Return (X, Y) of the center of cell containing provided text 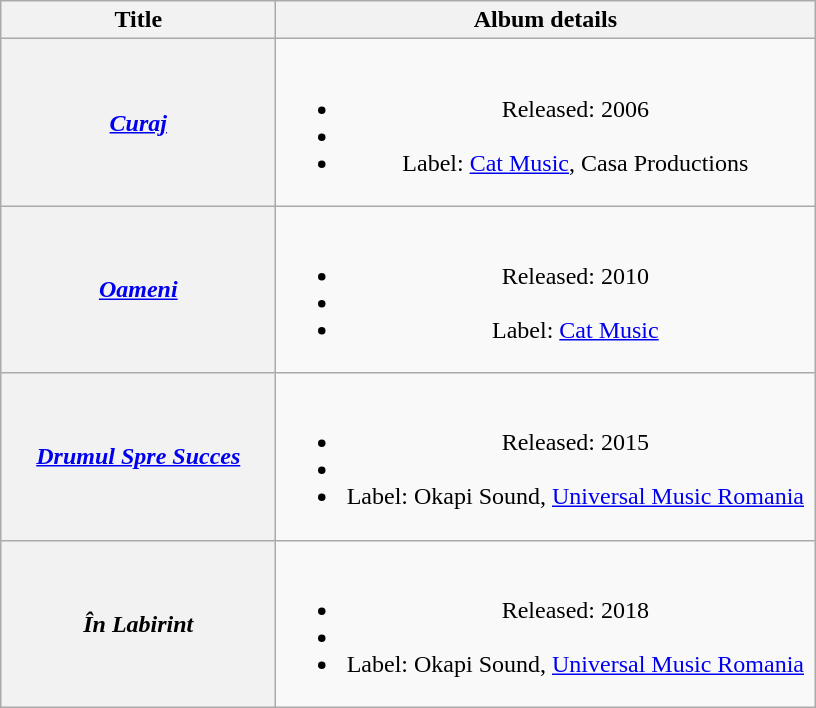
În Labirint (138, 624)
Released: 2010Label: Cat Music (546, 290)
Released: 2018Label: Okapi Sound, Universal Music Romania (546, 624)
Title (138, 20)
Released: 2006Label: Cat Music, Casa Productions (546, 122)
Album details (546, 20)
Drumul Spre Succes (138, 456)
Oameni (138, 290)
Released: 2015Label: Okapi Sound, Universal Music Romania (546, 456)
Curaj (138, 122)
